Scan for the cell matching the given text and deliver its [X, Y] coordinate at center. 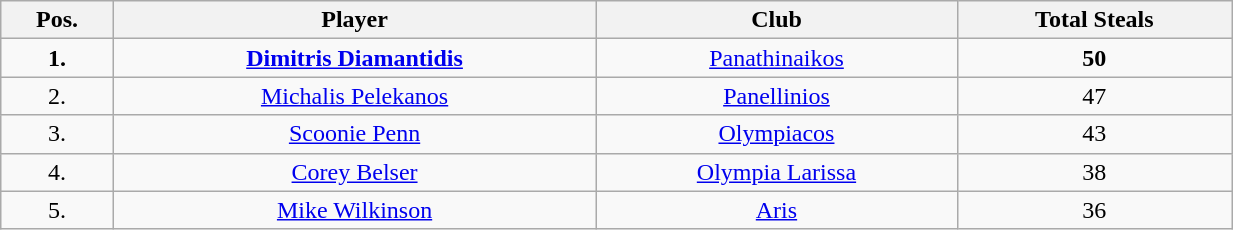
5. [57, 210]
Panellinios [776, 96]
Dimitris Diamantidis [354, 58]
Panathinaikos [776, 58]
Total Steals [1094, 20]
Olympia Larissa [776, 172]
Scoonie Penn [354, 134]
38 [1094, 172]
3. [57, 134]
Corey Belser [354, 172]
Club [776, 20]
2. [57, 96]
4. [57, 172]
Pos. [57, 20]
Olympiacos [776, 134]
Player [354, 20]
Mike Wilkinson [354, 210]
1. [57, 58]
47 [1094, 96]
Michalis Pelekanos [354, 96]
36 [1094, 210]
43 [1094, 134]
50 [1094, 58]
Aris [776, 210]
